Capture the cell that displays the provided text and extract its (x, y) central coordinate. 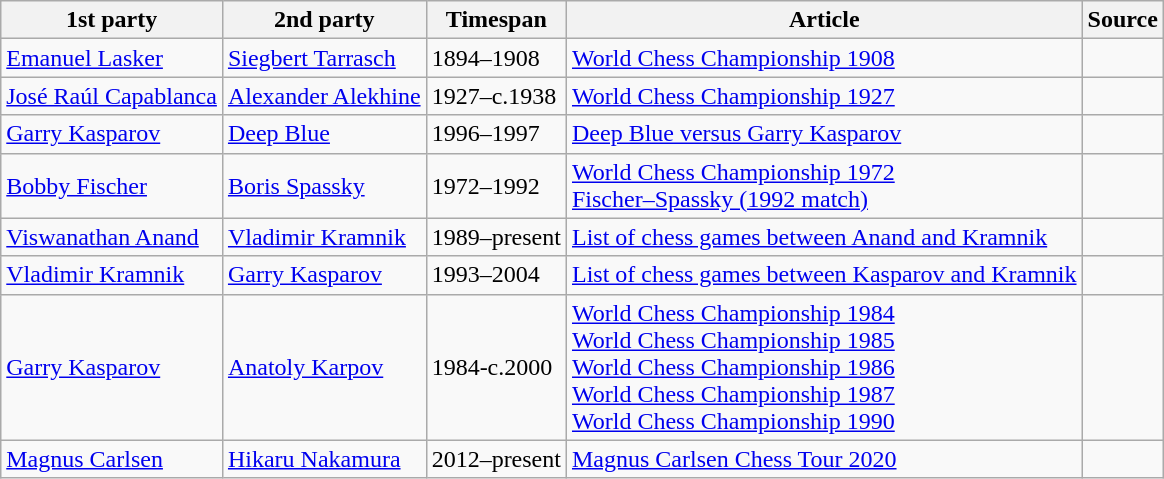
Boris Spassky (324, 186)
World Chess Championship 1927 (824, 96)
1993–2004 (496, 275)
World Chess Championship 1908 (824, 58)
Bobby Fischer (112, 186)
José Raúl Capablanca (112, 96)
List of chess games between Anand and Kramnik (824, 237)
Hikaru Nakamura (324, 459)
List of chess games between Kasparov and Kramnik (824, 275)
2012–present (496, 459)
Anatoly Karpov (324, 367)
Source (1122, 20)
1989–present (496, 237)
Deep Blue (324, 134)
1972–1992 (496, 186)
1894–1908 (496, 58)
Alexander Alekhine (324, 96)
Viswanathan Anand (112, 237)
Siegbert Tarrasch (324, 58)
2nd party (324, 20)
Deep Blue versus Garry Kasparov (824, 134)
Magnus Carlsen (112, 459)
1st party (112, 20)
1996–1997 (496, 134)
Article (824, 20)
World Chess Championship 1984World Chess Championship 1985World Chess Championship 1986World Chess Championship 1987World Chess Championship 1990 (824, 367)
Emanuel Lasker (112, 58)
1984-c.2000 (496, 367)
1927–c.1938 (496, 96)
Magnus Carlsen Chess Tour 2020 (824, 459)
Timespan (496, 20)
World Chess Championship 1972Fischer–Spassky (1992 match) (824, 186)
